Provide the [X, Y] coordinate of the cell's center where the given text is located.  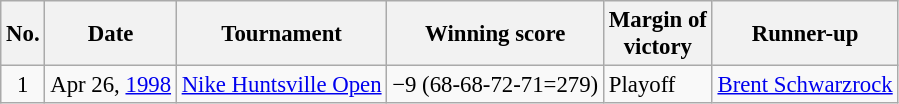
Date [110, 34]
Margin ofvictory [658, 34]
Playoff [658, 85]
Brent Schwarzrock [805, 85]
Apr 26, 1998 [110, 85]
1 [23, 85]
Tournament [282, 34]
Winning score [496, 34]
No. [23, 34]
Nike Huntsville Open [282, 85]
−9 (68-68-72-71=279) [496, 85]
Runner-up [805, 34]
